Provide the (x, y) coordinate of the cell's center where the given text is located.  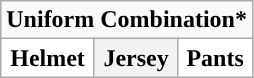
Pants (216, 58)
Uniform Combination* (127, 20)
Jersey (136, 58)
Helmet (48, 58)
